Pinpoint the cell where the given text exists, returning its [X, Y] midpoint coordinate. 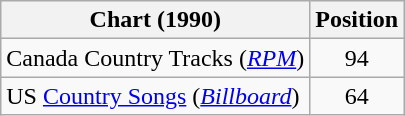
94 [357, 58]
Canada Country Tracks (RPM) [156, 58]
64 [357, 96]
Position [357, 20]
US Country Songs (Billboard) [156, 96]
Chart (1990) [156, 20]
